Locate the cell with the specified text and output its [x, y] center coordinate. 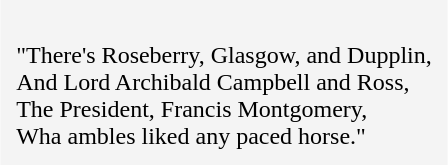
"There's Roseberry, Glasgow, and Dupplin, And Lord Archibald Campbell and Ross, The President, Francis Montgomery, Wha ambles liked any paced horse." [224, 82]
